Capture the cell that displays the provided text and extract its [x, y] central coordinate. 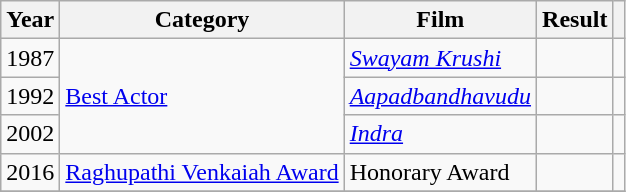
1987 [30, 58]
Category [202, 20]
1992 [30, 96]
Honorary Award [440, 172]
2016 [30, 172]
2002 [30, 134]
Result [575, 20]
Indra [440, 134]
Swayam Krushi [440, 58]
Year [30, 20]
Raghupathi Venkaiah Award [202, 172]
Film [440, 20]
Aapadbandhavudu [440, 96]
Best Actor [202, 96]
